Find where the given text appears and provide that cell's center as [x, y] coordinate. 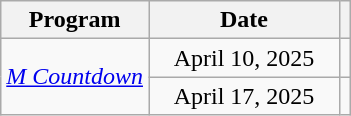
Program [75, 20]
Date [244, 20]
April 17, 2025 [244, 96]
April 10, 2025 [244, 58]
M Countdown [75, 77]
